Provide the [x, y] coordinate of the cell's center where the given text is located.  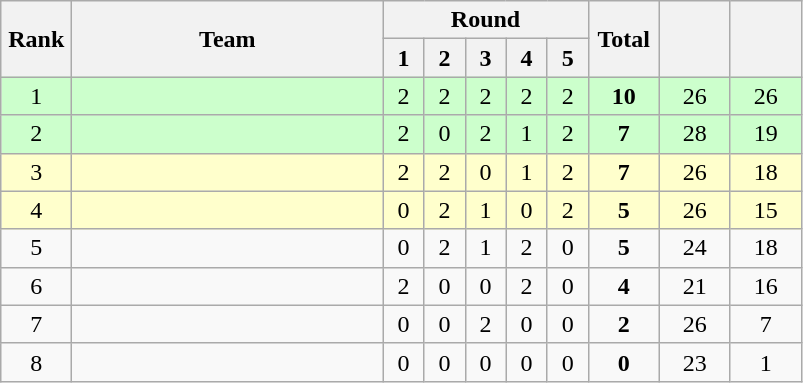
Team [228, 39]
Total [624, 39]
Round [486, 20]
Rank [36, 39]
24 [694, 248]
23 [694, 362]
16 [766, 286]
15 [766, 210]
8 [36, 362]
21 [694, 286]
6 [36, 286]
19 [766, 134]
10 [624, 96]
28 [694, 134]
